Detect which cell encompasses the target text, then output its [X, Y] center coordinate. 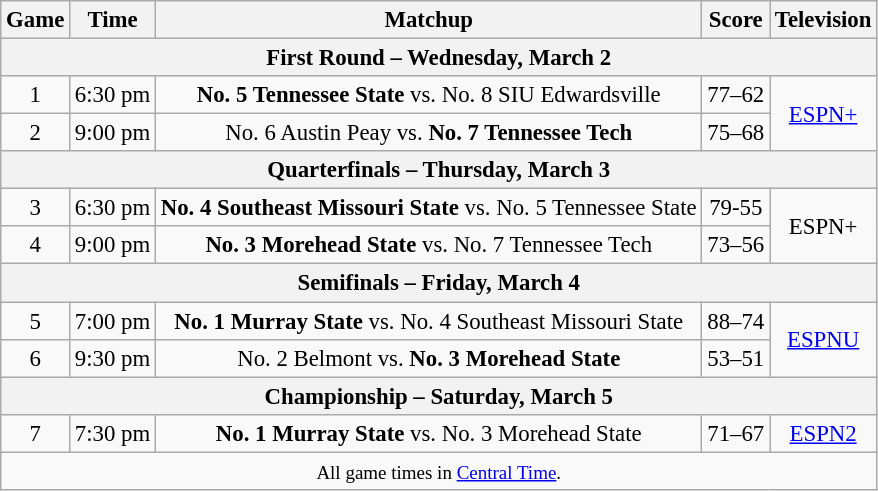
88–74 [736, 321]
79-55 [736, 208]
No. 6 Austin Peay vs. No. 7 Tennessee Tech [428, 133]
No. 2 Belmont vs. No. 3 Morehead State [428, 358]
1 [36, 95]
6 [36, 358]
7:00 pm [113, 321]
77–62 [736, 95]
No. 3 Morehead State vs. No. 7 Tennessee Tech [428, 245]
First Round – Wednesday, March 2 [439, 58]
2 [36, 133]
Matchup [428, 20]
9:30 pm [113, 358]
75–68 [736, 133]
No. 4 Southeast Missouri State vs. No. 5 Tennessee State [428, 208]
No. 1 Murray State vs. No. 3 Morehead State [428, 433]
5 [36, 321]
ESPN2 [824, 433]
No. 1 Murray State vs. No. 4 Southeast Missouri State [428, 321]
Championship – Saturday, March 5 [439, 396]
7:30 pm [113, 433]
No. 5 Tennessee State vs. No. 8 SIU Edwardsville [428, 95]
73–56 [736, 245]
Score [736, 20]
3 [36, 208]
All game times in Central Time. [439, 471]
Television [824, 20]
71–67 [736, 433]
Time [113, 20]
Game [36, 20]
7 [36, 433]
ESPNU [824, 340]
53–51 [736, 358]
Semifinals – Friday, March 4 [439, 283]
Quarterfinals – Thursday, March 3 [439, 170]
4 [36, 245]
